Capture the cell that displays the provided text and extract its [X, Y] central coordinate. 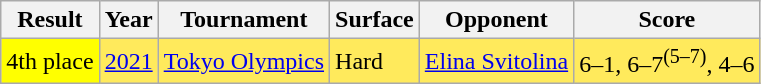
Result [50, 20]
2021 [128, 62]
Hard [375, 62]
Tournament [244, 20]
Tokyo Olympics [244, 62]
Year [128, 20]
4th place [50, 62]
Opponent [496, 20]
Elina Svitolina [496, 62]
6–1, 6–7(5–7), 4–6 [667, 62]
Score [667, 20]
Surface [375, 20]
